Provide the (x, y) coordinate of the cell's center where the given text is located.  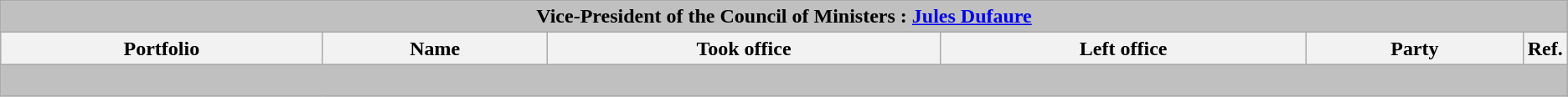
Name (435, 48)
Portfolio (162, 48)
Vice-President of the Council of Ministers : Jules Dufaure (784, 17)
Left office (1124, 48)
Party (1416, 48)
Ref. (1545, 48)
Took office (744, 48)
